Search for the cell housing the specified text and yield its [x, y] center coordinate. 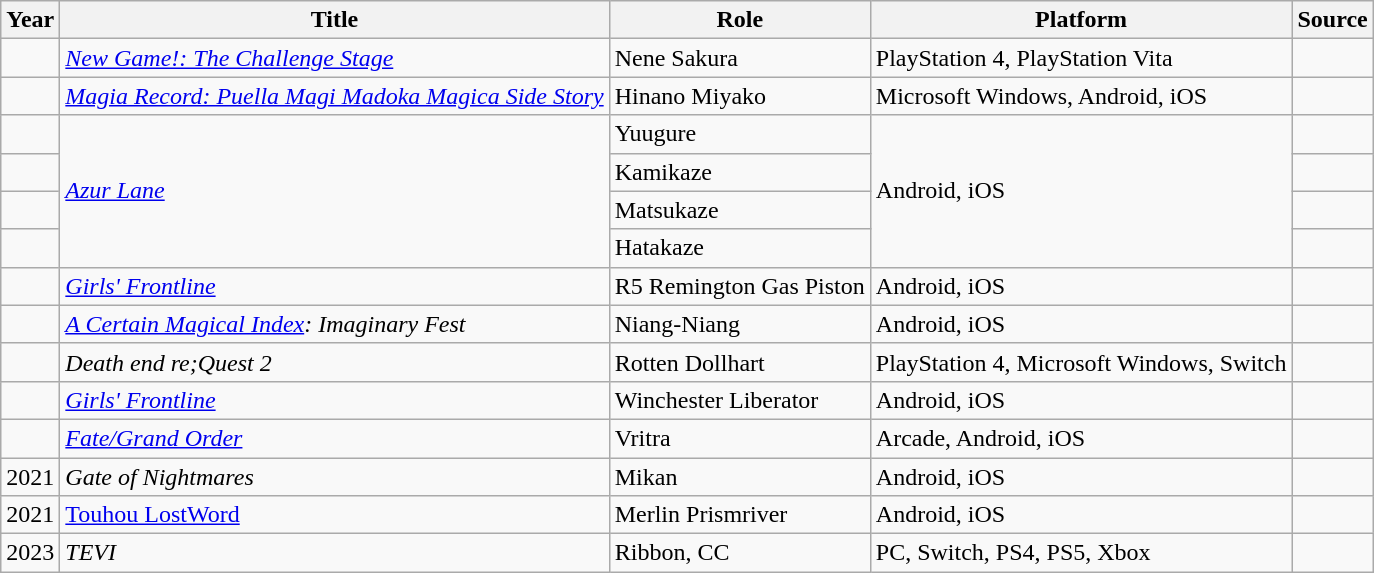
A Certain Magical Index: Imaginary Fest [334, 324]
New Game!: The Challenge Stage [334, 58]
Year [30, 20]
PC, Switch, PS4, PS5, Xbox [1081, 553]
R5 Remington Gas Piston [740, 286]
Matsukaze [740, 210]
Ribbon, CC [740, 553]
Touhou LostWord [334, 515]
Merlin Prismriver [740, 515]
Role [740, 20]
Nene Sakura [740, 58]
Platform [1081, 20]
Yuugure [740, 134]
Magia Record: Puella Magi Madoka Magica Side Story [334, 96]
Hatakaze [740, 248]
Winchester Liberator [740, 400]
Hinano Miyako [740, 96]
Azur Lane [334, 191]
Rotten Dollhart [740, 362]
Microsoft Windows, Android, iOS [1081, 96]
PlayStation 4, Microsoft Windows, Switch [1081, 362]
Source [1332, 20]
Gate of Nightmares [334, 477]
Fate/Grand Order [334, 438]
Mikan [740, 477]
Vritra [740, 438]
PlayStation 4, PlayStation Vita [1081, 58]
Death end re;Quest 2 [334, 362]
Title [334, 20]
Kamikaze [740, 172]
TEVI [334, 553]
Arcade, Android, iOS [1081, 438]
Niang-Niang [740, 324]
2023 [30, 553]
